Return the (X, Y) coordinate for the center point of the cell that contains the specified text.  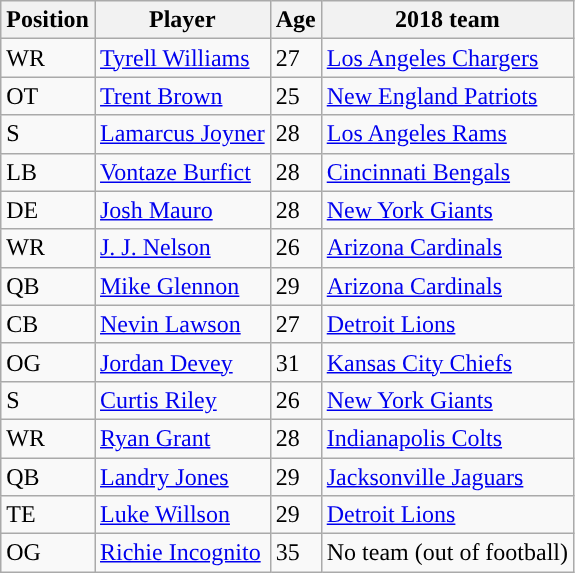
Jacksonville Jaguars (447, 477)
Vontaze Burfict (182, 172)
Los Angeles Chargers (447, 58)
Lamarcus Joyner (182, 134)
J. J. Nelson (182, 248)
Richie Incognito (182, 553)
Jordan Devey (182, 362)
Kansas City Chiefs (447, 362)
CB (48, 324)
35 (296, 553)
Position (48, 20)
Trent Brown (182, 96)
Cincinnati Bengals (447, 172)
Tyrell Williams (182, 58)
Indianapolis Colts (447, 438)
25 (296, 96)
Player (182, 20)
New England Patriots (447, 96)
DE (48, 210)
Nevin Lawson (182, 324)
Mike Glennon (182, 286)
Luke Willson (182, 515)
OT (48, 96)
Josh Mauro (182, 210)
Los Angeles Rams (447, 134)
Age (296, 20)
LB (48, 172)
31 (296, 362)
Landry Jones (182, 477)
No team (out of football) (447, 553)
TE (48, 515)
Curtis Riley (182, 400)
Ryan Grant (182, 438)
2018 team (447, 20)
